Detect which cell encompasses the target text, then output its (X, Y) center coordinate. 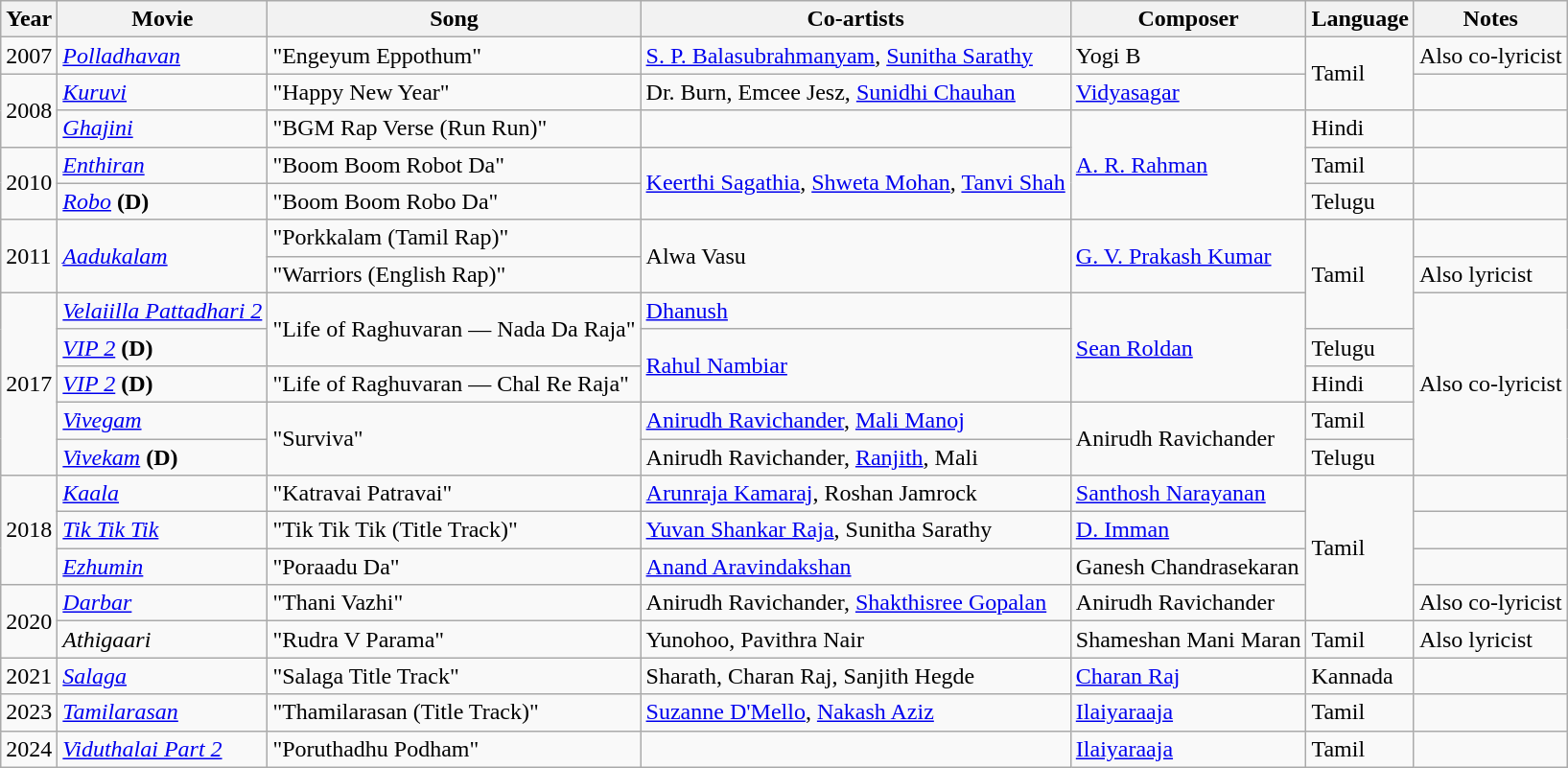
Year (29, 19)
Arunraja Kamaraj, Roshan Jamrock (855, 494)
G. V. Prakash Kumar (1188, 256)
Anirudh Ravichander, Ranjith, Mali (855, 457)
Language (1360, 19)
A. R. Rahman (1188, 165)
2018 (29, 530)
Notes (1490, 19)
"Happy New Year" (455, 92)
"Life of Raghuvaran — Chal Re Raja" (455, 384)
Kuruvi (163, 92)
Viduthalai Part 2 (163, 749)
Vivegam (163, 420)
"Salaga Title Track" (455, 676)
2024 (29, 749)
2007 (29, 56)
2010 (29, 183)
"Thani Vazhi" (455, 603)
"Boom Boom Robot Da" (455, 165)
Robo (D) (163, 201)
Vivekam (D) (163, 457)
Keerthi Sagathia, Shweta Mohan, Tanvi Shah (855, 183)
Anand Aravindakshan (855, 567)
Composer (1188, 19)
Movie (163, 19)
Polladhavan (163, 56)
"Poruthadhu Podham" (455, 749)
Anirudh Ravichander, Mali Manoj (855, 420)
"Boom Boom Robo Da" (455, 201)
Ezhumin (163, 567)
"Thamilarasan (Title Track)" (455, 712)
2008 (29, 110)
2021 (29, 676)
"Surviva" (455, 438)
D. Imman (1188, 530)
Sean Roldan (1188, 347)
Velaiilla Pattadhari 2 (163, 311)
Song (455, 19)
Yogi B (1188, 56)
Co-artists (855, 19)
Santhosh Narayanan (1188, 494)
Tik Tik Tik (163, 530)
2017 (29, 384)
"Poraadu Da" (455, 567)
Suzanne D'Mello, Nakash Aziz (855, 712)
Darbar (163, 603)
2011 (29, 256)
Anirudh Ravichander, Shakthisree Gopalan (855, 603)
Yunohoo, Pavithra Nair (855, 640)
"Rudra V Parama" (455, 640)
Ghajini (163, 128)
Yuvan Shankar Raja, Sunitha Sarathy (855, 530)
Salaga (163, 676)
"BGM Rap Verse (Run Run)" (455, 128)
Rahul Nambiar (855, 365)
Alwa Vasu (855, 256)
"Tik Tik Tik (Title Track)" (455, 530)
Vidyasagar (1188, 92)
"Life of Raghuvaran — Nada Da Raja" (455, 329)
"Katravai Patravai" (455, 494)
Sharath, Charan Raj, Sanjith Hegde (855, 676)
Ganesh Chandrasekaran (1188, 567)
S. P. Balasubrahmanyam, Sunitha Sarathy (855, 56)
Kaala (163, 494)
Aadukalam (163, 256)
Kannada (1360, 676)
Athigaari (163, 640)
"Engeyum Eppothum" (455, 56)
Enthiran (163, 165)
2020 (29, 621)
2023 (29, 712)
"Porkkalam (Tamil Rap)" (455, 238)
Dhanush (855, 311)
Charan Raj (1188, 676)
Dr. Burn, Emcee Jesz, Sunidhi Chauhan (855, 92)
Shameshan Mani Maran (1188, 640)
Tamilarasan (163, 712)
"Warriors (English Rap)" (455, 274)
